Output the [X, Y] coordinate of the center of the cell containing the given text.  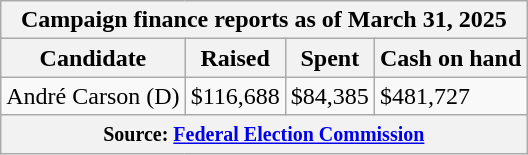
Spent [330, 58]
$84,385 [330, 96]
$481,727 [450, 96]
Raised [235, 58]
Campaign finance reports as of March 31, 2025 [264, 20]
$116,688 [235, 96]
Candidate [93, 58]
Cash on hand [450, 58]
Source: Federal Election Commission [264, 134]
André Carson (D) [93, 96]
